Extract the (X, Y) coordinate from the center of the cell holding the provided text.  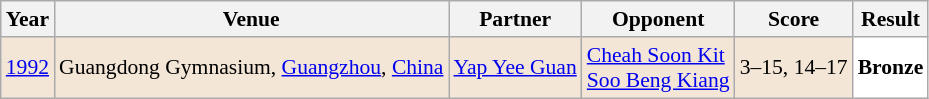
Partner (514, 19)
Opponent (658, 19)
Bronze (891, 68)
Year (28, 19)
3–15, 14–17 (794, 68)
Yap Yee Guan (514, 68)
Score (794, 19)
Cheah Soon Kit Soo Beng Kiang (658, 68)
Guangdong Gymnasium, Guangzhou, China (251, 68)
Result (891, 19)
1992 (28, 68)
Venue (251, 19)
